Detect which cell encompasses the target text, then output its [x, y] center coordinate. 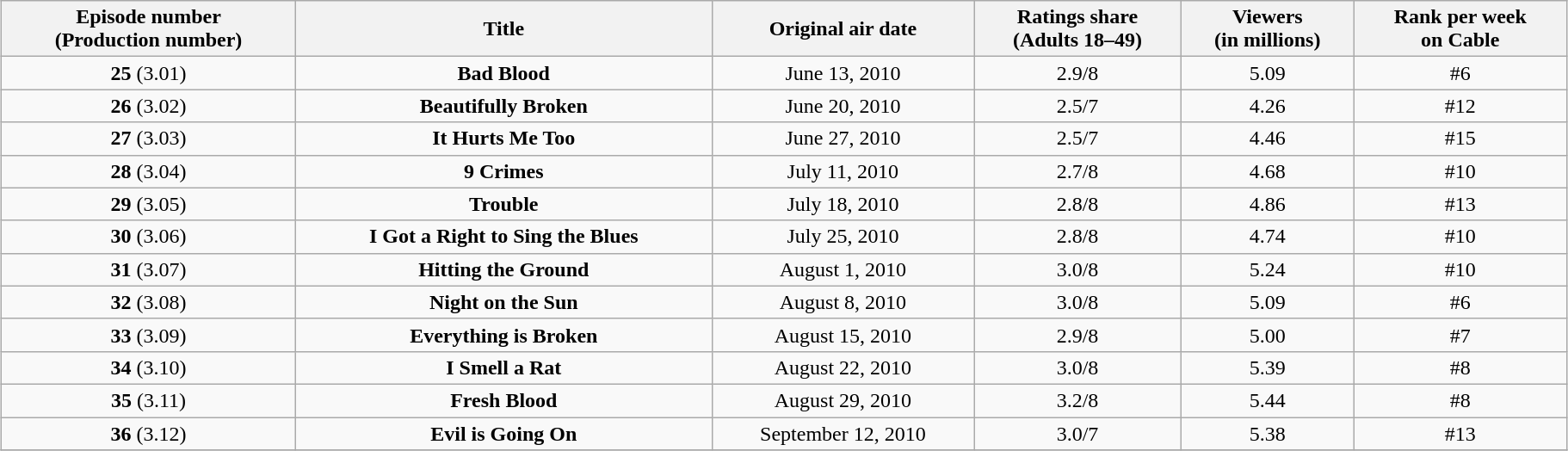
27 (3.03) [149, 139]
Rank per weekon Cable [1460, 29]
28 (3.04) [149, 171]
4.46 [1267, 139]
9 Crimes [503, 171]
Title [503, 29]
3.0/7 [1077, 433]
30 (3.06) [149, 237]
Evil is Going On [503, 433]
It Hurts Me Too [503, 139]
September 12, 2010 [843, 433]
5.38 [1267, 433]
Ratings share(Adults 18–49) [1077, 29]
#7 [1460, 335]
#12 [1460, 106]
Original air date [843, 29]
25 (3.01) [149, 73]
4.86 [1267, 204]
4.68 [1267, 171]
34 (3.10) [149, 368]
Night on the Sun [503, 302]
4.26 [1267, 106]
33 (3.09) [149, 335]
June 13, 2010 [843, 73]
31 (3.07) [149, 269]
#15 [1460, 139]
5.39 [1267, 368]
June 27, 2010 [843, 139]
Episode number(Production number) [149, 29]
Beautifully Broken [503, 106]
Viewers(in millions) [1267, 29]
August 15, 2010 [843, 335]
I Got a Right to Sing the Blues [503, 237]
32 (3.08) [149, 302]
July 11, 2010 [843, 171]
3.2/8 [1077, 400]
5.24 [1267, 269]
26 (3.02) [149, 106]
35 (3.11) [149, 400]
Bad Blood [503, 73]
August 1, 2010 [843, 269]
Fresh Blood [503, 400]
I Smell a Rat [503, 368]
August 8, 2010 [843, 302]
Hitting the Ground [503, 269]
Everything is Broken [503, 335]
August 22, 2010 [843, 368]
Trouble [503, 204]
5.44 [1267, 400]
4.74 [1267, 237]
5.00 [1267, 335]
August 29, 2010 [843, 400]
July 25, 2010 [843, 237]
29 (3.05) [149, 204]
36 (3.12) [149, 433]
2.7/8 [1077, 171]
July 18, 2010 [843, 204]
June 20, 2010 [843, 106]
